Provide the (X, Y) coordinate of the cell's center where the given text is located.  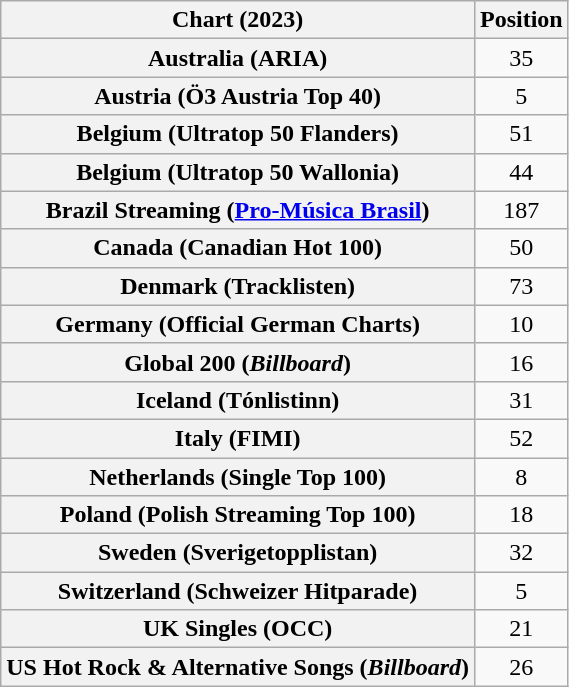
Italy (FIMI) (238, 438)
35 (521, 58)
Brazil Streaming (Pro-Música Brasil) (238, 210)
44 (521, 172)
32 (521, 553)
Netherlands (Single Top 100) (238, 477)
Iceland (Tónlistinn) (238, 400)
16 (521, 362)
52 (521, 438)
50 (521, 248)
51 (521, 134)
Denmark (Tracklisten) (238, 286)
Canada (Canadian Hot 100) (238, 248)
187 (521, 210)
26 (521, 667)
18 (521, 515)
8 (521, 477)
Global 200 (Billboard) (238, 362)
Belgium (Ultratop 50 Wallonia) (238, 172)
21 (521, 629)
Austria (Ö3 Austria Top 40) (238, 96)
Poland (Polish Streaming Top 100) (238, 515)
Australia (ARIA) (238, 58)
73 (521, 286)
Position (521, 20)
31 (521, 400)
Chart (2023) (238, 20)
Germany (Official German Charts) (238, 324)
Sweden (Sverigetopplistan) (238, 553)
US Hot Rock & Alternative Songs (Billboard) (238, 667)
Switzerland (Schweizer Hitparade) (238, 591)
UK Singles (OCC) (238, 629)
10 (521, 324)
Belgium (Ultratop 50 Flanders) (238, 134)
